Detect which cell encompasses the target text, then output its [X, Y] center coordinate. 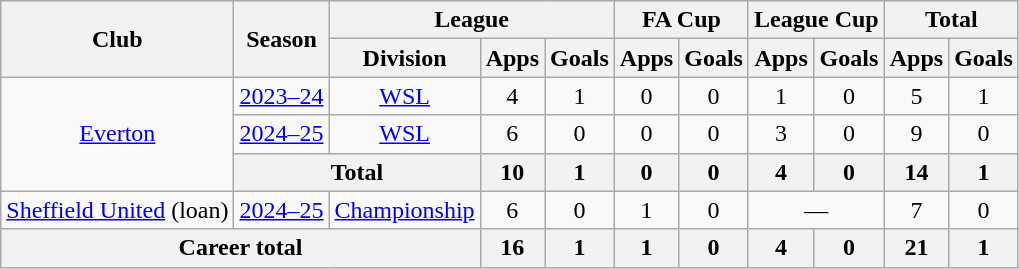
2023–24 [282, 96]
16 [512, 248]
14 [916, 172]
Everton [118, 134]
9 [916, 134]
Sheffield United (loan) [118, 210]
Championship [404, 210]
Season [282, 39]
10 [512, 172]
Career total [240, 248]
7 [916, 210]
League [472, 20]
Division [404, 58]
FA Cup [681, 20]
21 [916, 248]
3 [780, 134]
Club [118, 39]
5 [916, 96]
— [816, 210]
League Cup [816, 20]
